From the cell containing the given text, extract its center point as [X, Y] coordinate. 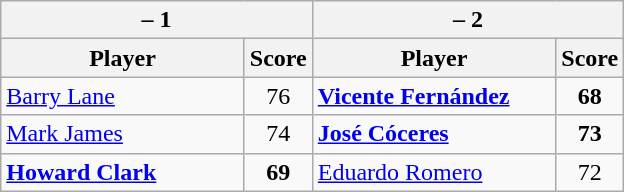
69 [278, 172]
Howard Clark [123, 172]
72 [590, 172]
73 [590, 134]
76 [278, 96]
– 1 [157, 20]
José Cóceres [434, 134]
Vicente Fernández [434, 96]
68 [590, 96]
74 [278, 134]
Barry Lane [123, 96]
Mark James [123, 134]
Eduardo Romero [434, 172]
– 2 [468, 20]
